From the cell containing the given text, extract its center point as (X, Y) coordinate. 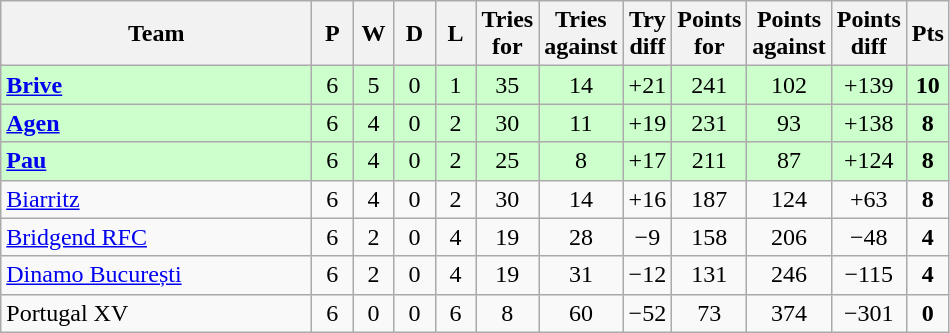
131 (710, 275)
5 (374, 85)
93 (789, 123)
+21 (648, 85)
Portugal XV (156, 313)
374 (789, 313)
Pts (928, 34)
35 (508, 85)
Points diff (868, 34)
D (414, 34)
−48 (868, 237)
187 (710, 199)
+138 (868, 123)
−12 (648, 275)
60 (581, 313)
206 (789, 237)
Tries against (581, 34)
73 (710, 313)
25 (508, 161)
−52 (648, 313)
102 (789, 85)
31 (581, 275)
−301 (868, 313)
124 (789, 199)
10 (928, 85)
W (374, 34)
P (332, 34)
+16 (648, 199)
Points for (710, 34)
1 (456, 85)
+19 (648, 123)
211 (710, 161)
+124 (868, 161)
158 (710, 237)
28 (581, 237)
Pau (156, 161)
−115 (868, 275)
Brive (156, 85)
Team (156, 34)
246 (789, 275)
Try diff (648, 34)
Agen (156, 123)
11 (581, 123)
87 (789, 161)
Biarritz (156, 199)
+17 (648, 161)
+63 (868, 199)
241 (710, 85)
−9 (648, 237)
Tries for (508, 34)
231 (710, 123)
+139 (868, 85)
Points against (789, 34)
Bridgend RFC (156, 237)
Dinamo București (156, 275)
L (456, 34)
